Locate the cell with the specified text and output its (x, y) center coordinate. 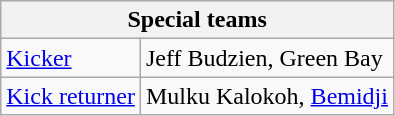
Jeff Budzien, Green Bay (266, 58)
Mulku Kalokoh, Bemidji (266, 96)
Kicker (71, 58)
Kick returner (71, 96)
Special teams (198, 20)
